Detect which cell encompasses the target text, then output its (x, y) center coordinate. 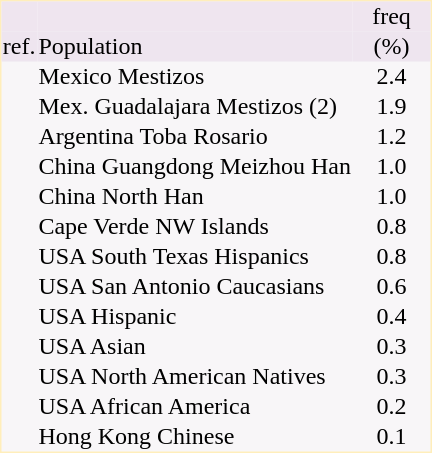
freq (391, 17)
1.9 (391, 107)
ref. (19, 47)
Cape Verde NW Islands (195, 227)
0.1 (391, 437)
USA North American Natives (195, 377)
USA African America (195, 407)
Hong Kong Chinese (195, 437)
2.4 (391, 77)
1.2 (391, 137)
Population (195, 47)
Mex. Guadalajara Mestizos (2) (195, 107)
0.4 (391, 317)
China North Han (195, 197)
0.6 (391, 287)
Argentina Toba Rosario (195, 137)
(%) (391, 47)
USA San Antonio Caucasians (195, 287)
China Guangdong Meizhou Han (195, 167)
Mexico Mestizos (195, 77)
USA South Texas Hispanics (195, 257)
0.2 (391, 407)
USA Hispanic (195, 317)
USA Asian (195, 347)
